For the text-containing cell, return its midpoint in (x, y) coordinate format. 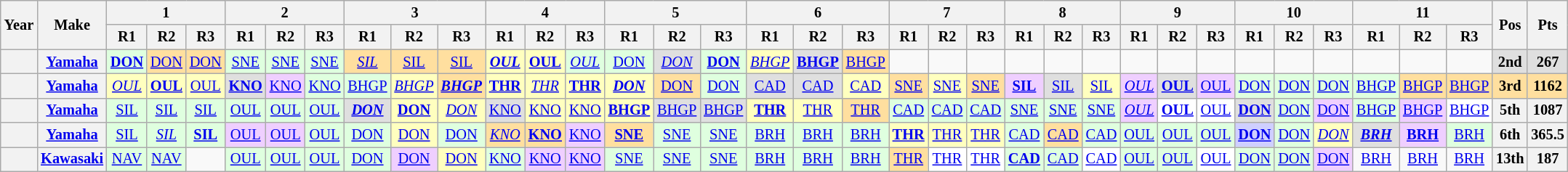
6th (1510, 135)
2 (285, 12)
7 (946, 12)
2nd (1510, 62)
5th (1510, 110)
10 (1294, 12)
Kawasaki (72, 159)
13th (1510, 159)
1162 (1548, 86)
365.5 (1548, 135)
Pos (1510, 25)
3rd (1510, 86)
Make (72, 25)
3 (414, 12)
9 (1178, 12)
267 (1548, 62)
8 (1063, 12)
1 (166, 12)
4 (545, 12)
5 (676, 12)
6 (818, 12)
1087 (1548, 110)
Pts (1548, 25)
Year (19, 25)
187 (1548, 159)
11 (1423, 12)
